Extract the (x, y) coordinate from the center of the cell holding the provided text.  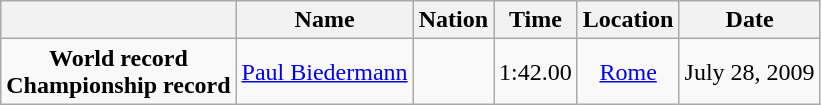
Date (750, 20)
Rome (628, 72)
1:42.00 (536, 72)
Name (324, 20)
Paul Biedermann (324, 72)
Location (628, 20)
July 28, 2009 (750, 72)
Time (536, 20)
World record Championship record (118, 72)
Nation (453, 20)
